Search for the cell housing the specified text and yield its (x, y) center coordinate. 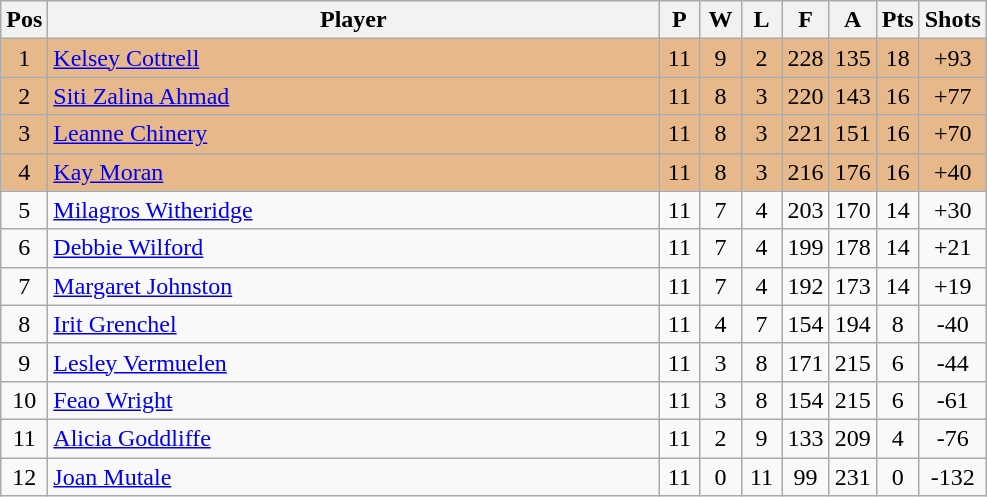
220 (806, 96)
+70 (952, 134)
+30 (952, 210)
12 (24, 477)
171 (806, 362)
Shots (952, 20)
-40 (952, 324)
231 (852, 477)
+40 (952, 172)
10 (24, 400)
5 (24, 210)
-44 (952, 362)
P (680, 20)
A (852, 20)
Lesley Vermuelen (354, 362)
L (762, 20)
209 (852, 438)
133 (806, 438)
170 (852, 210)
-61 (952, 400)
143 (852, 96)
-132 (952, 477)
151 (852, 134)
+77 (952, 96)
Pos (24, 20)
Irit Grenchel (354, 324)
Pts (898, 20)
Feao Wright (354, 400)
18 (898, 58)
194 (852, 324)
Milagros Witheridge (354, 210)
F (806, 20)
173 (852, 286)
176 (852, 172)
Kelsey Cottrell (354, 58)
Player (354, 20)
+21 (952, 248)
Siti Zalina Ahmad (354, 96)
178 (852, 248)
+19 (952, 286)
+93 (952, 58)
99 (806, 477)
203 (806, 210)
Margaret Johnston (354, 286)
1 (24, 58)
Kay Moran (354, 172)
Debbie Wilford (354, 248)
Joan Mutale (354, 477)
135 (852, 58)
-76 (952, 438)
199 (806, 248)
Alicia Goddliffe (354, 438)
228 (806, 58)
216 (806, 172)
W (720, 20)
192 (806, 286)
Leanne Chinery (354, 134)
221 (806, 134)
